Extract the [x, y] coordinate from the center of the cell holding the provided text.  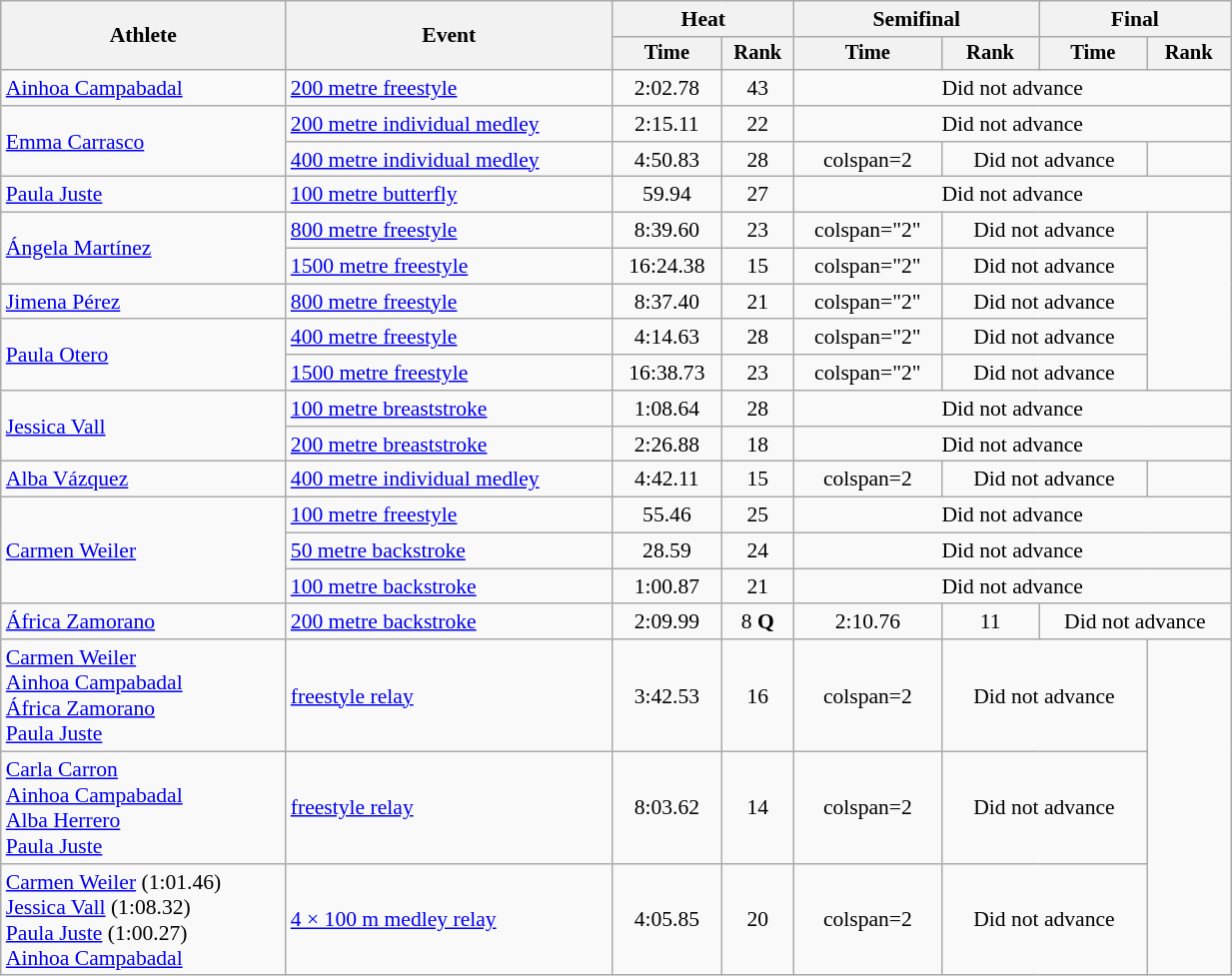
11 [990, 622]
4:05.85 [667, 920]
Paula Juste [144, 195]
Ángela Martínez [144, 248]
50 metre backstroke [450, 551]
24 [757, 551]
Athlete [144, 36]
4:14.63 [667, 338]
2:02.78 [667, 88]
Carla Carron Ainhoa Campabadal Alba Herrero Paula Juste [144, 808]
1:08.64 [667, 409]
8:37.40 [667, 302]
Heat [703, 19]
4:50.83 [667, 160]
8:39.60 [667, 231]
16 [757, 695]
25 [757, 515]
Emma Carrasco [144, 142]
14 [757, 808]
43 [757, 88]
Alba Vázquez [144, 480]
100 metre backstroke [450, 586]
2:26.88 [667, 445]
Carmen Weiler [144, 551]
Jimena Pérez [144, 302]
3:42.53 [667, 695]
2:09.99 [667, 622]
200 metre individual medley [450, 124]
200 metre backstroke [450, 622]
22 [757, 124]
400 metre freestyle [450, 338]
Event [450, 36]
2:10.76 [867, 622]
20 [757, 920]
27 [757, 195]
8 Q [757, 622]
Carmen Weiler (1:01.46)Jessica Vall (1:08.32)Paula Juste (1:00.27)Ainhoa Campabadal [144, 920]
Ainhoa Campabadal [144, 88]
4 × 100 m medley relay [450, 920]
Carmen Weiler Ainhoa Campabadal África Zamorano Paula Juste [144, 695]
16:24.38 [667, 267]
Jessica Vall [144, 426]
100 metre freestyle [450, 515]
2:15.11 [667, 124]
8:03.62 [667, 808]
28.59 [667, 551]
Semifinal [917, 19]
16:38.73 [667, 373]
1:00.87 [667, 586]
100 metre breaststroke [450, 409]
59.94 [667, 195]
Final [1135, 19]
55.46 [667, 515]
100 metre butterfly [450, 195]
África Zamorano [144, 622]
200 metre freestyle [450, 88]
Paula Otero [144, 356]
200 metre breaststroke [450, 445]
18 [757, 445]
4:42.11 [667, 480]
